Return (X, Y) of the center of cell containing provided text 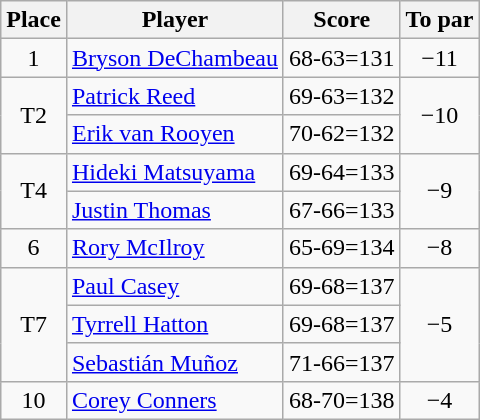
68-70=138 (342, 400)
−5 (440, 324)
−8 (440, 248)
71-66=137 (342, 362)
−4 (440, 400)
−10 (440, 115)
Bryson DeChambeau (174, 58)
T2 (34, 115)
10 (34, 400)
67-66=133 (342, 210)
1 (34, 58)
To par (440, 20)
Corey Conners (174, 400)
Tyrrell Hatton (174, 324)
68-63=131 (342, 58)
Rory McIlroy (174, 248)
Player (174, 20)
T7 (34, 324)
−9 (440, 191)
Paul Casey (174, 286)
T4 (34, 191)
Place (34, 20)
−11 (440, 58)
69-63=132 (342, 96)
Score (342, 20)
69-64=133 (342, 172)
Hideki Matsuyama (174, 172)
Patrick Reed (174, 96)
65-69=134 (342, 248)
Sebastián Muñoz (174, 362)
Justin Thomas (174, 210)
6 (34, 248)
Erik van Rooyen (174, 134)
70-62=132 (342, 134)
